Return the (x, y) coordinate for the center point of the cell that contains the specified text.  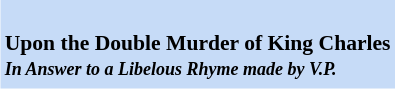
Upon the Double Murder of King Charles In Answer to a Libelous Rhyme made by V.P. (198, 43)
